Output the [x, y] coordinate of the center of the cell containing the given text.  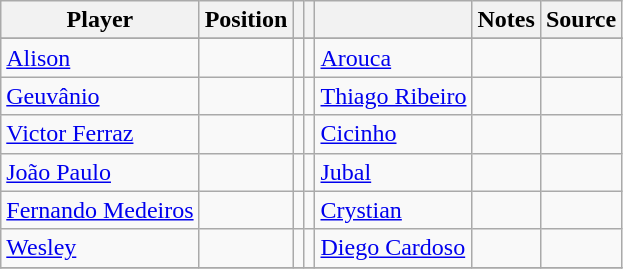
Geuvânio [100, 96]
Wesley [100, 248]
Notes [506, 20]
Crystian [394, 210]
Victor Ferraz [100, 134]
Jubal [394, 172]
Fernando Medeiros [100, 210]
Source [580, 20]
Thiago Ribeiro [394, 96]
Arouca [394, 58]
Cicinho [394, 134]
João Paulo [100, 172]
Position [246, 20]
Alison [100, 58]
Diego Cardoso [394, 248]
Player [100, 20]
